Return the [X, Y] coordinate for the center point of the cell that contains the specified text.  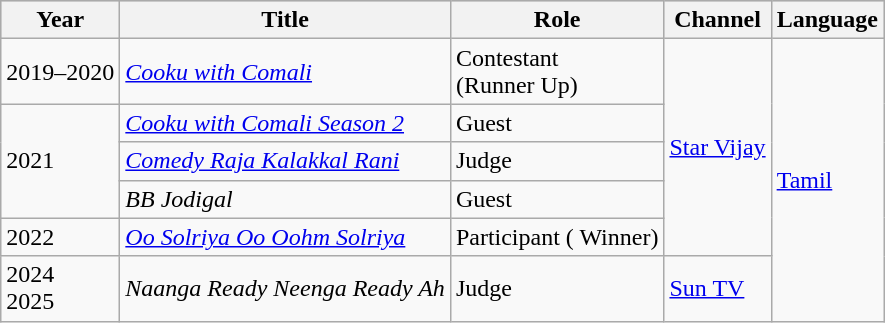
Star Vijay [718, 148]
Year [60, 20]
Sun TV [718, 288]
Role [557, 20]
Contestant(Runner Up) [557, 72]
Channel [718, 20]
2022 [60, 237]
BB Jodigal [286, 199]
Language [827, 20]
Tamil [827, 180]
Cooku with Comali Season 2 [286, 123]
2019–2020 [60, 72]
2021 [60, 161]
Participant ( Winner) [557, 237]
Oo Solriya Oo Oohm Solriya [286, 237]
Title [286, 20]
Cooku with Comali [286, 72]
Comedy Raja Kalakkal Rani [286, 161]
Naanga Ready Neenga Ready Ah [286, 288]
2024 2025 [60, 288]
